Extract the (x, y) coordinate from the center of the cell holding the provided text.  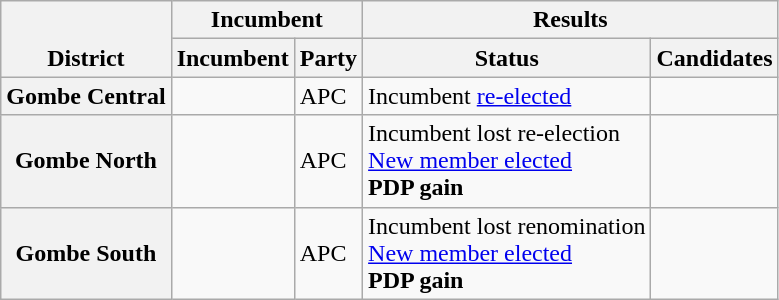
Status (507, 58)
Gombe Central (86, 96)
Results (570, 20)
Incumbent re-elected (507, 96)
District (86, 39)
Incumbent lost re-electionNew member electedPDP gain (507, 161)
Incumbent lost renominationNew member electedPDP gain (507, 253)
Gombe North (86, 161)
Candidates (714, 58)
Party (328, 58)
Gombe South (86, 253)
